From the cell containing the given text, extract its center point as [X, Y] coordinate. 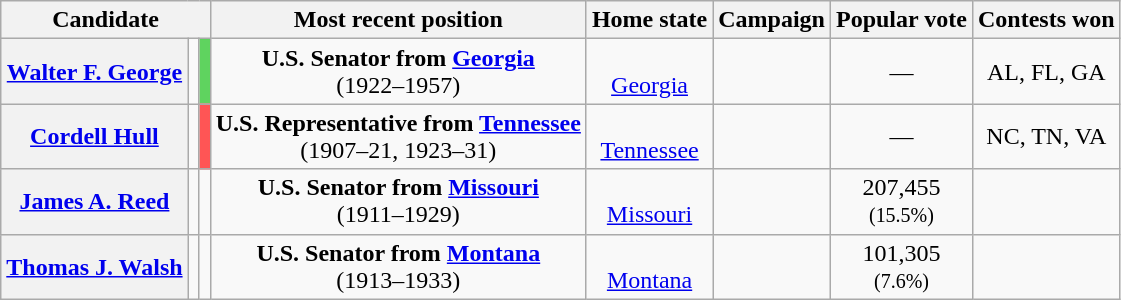
Georgia [649, 72]
Montana [649, 266]
Home state [649, 20]
Campaign [772, 20]
Walter F. George [94, 72]
101,305(7.6%) [901, 266]
U.S. Representative from Tennessee(1907–21, 1923–31) [398, 136]
U.S. Senator from Georgia(1922–1957) [398, 72]
U.S. Senator from Montana(1913–1933) [398, 266]
207,455(15.5%) [901, 202]
Cordell Hull [94, 136]
Popular vote [901, 20]
AL, FL, GA [1046, 72]
U.S. Senator from Missouri(1911–1929) [398, 202]
Tennessee [649, 136]
Missouri [649, 202]
Contests won [1046, 20]
Most recent position [398, 20]
Candidate [106, 20]
James A. Reed [94, 202]
Thomas J. Walsh [94, 266]
NC, TN, VA [1046, 136]
